From the cell containing the given text, extract its center point as [x, y] coordinate. 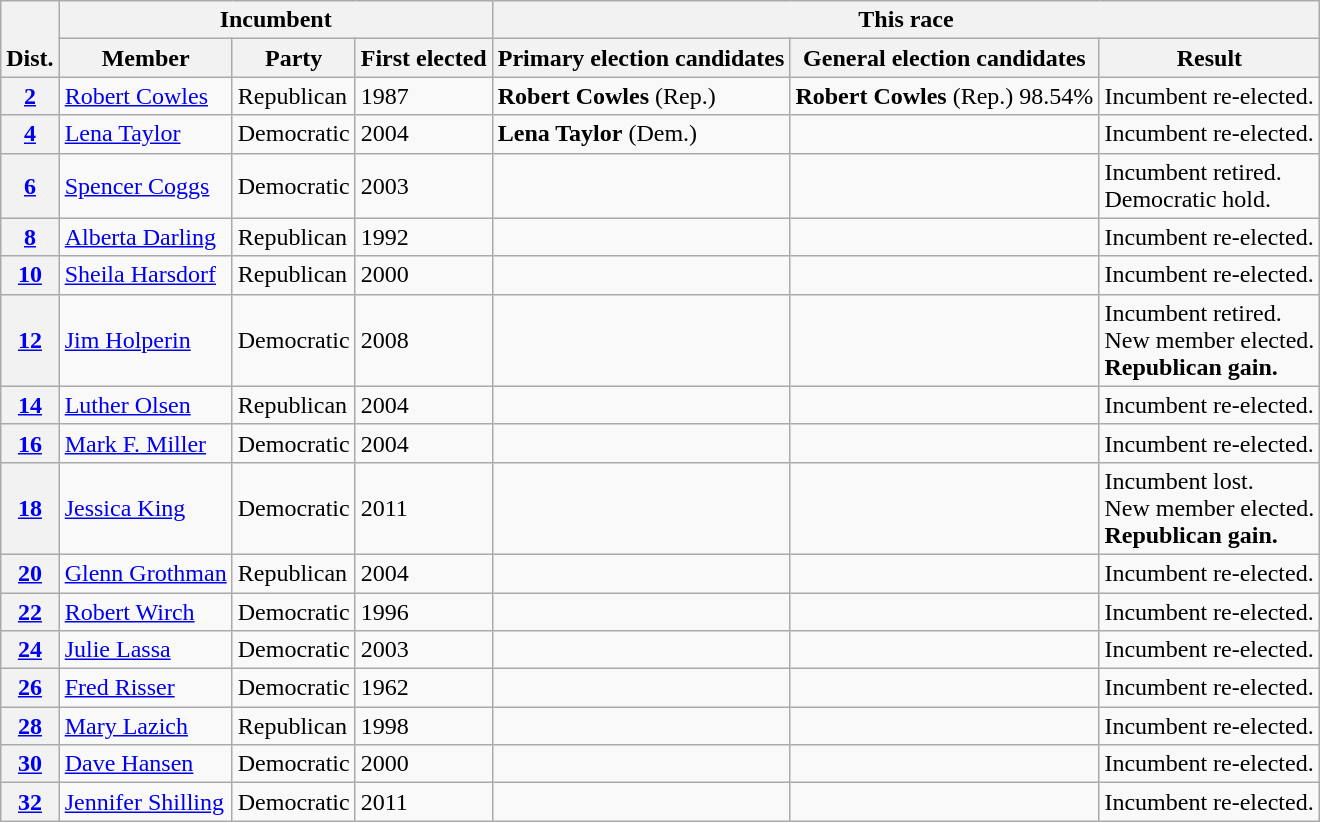
16 [30, 443]
30 [30, 764]
Lena Taylor (Dem.) [641, 134]
Incumbent retired.New member elected.Republican gain. [1210, 340]
Party [294, 58]
14 [30, 405]
Fred Risser [146, 688]
Lena Taylor [146, 134]
Dist. [30, 39]
Result [1210, 58]
Robert Cowles (Rep.) 98.54% [944, 96]
Glenn Grothman [146, 573]
Jessica King [146, 508]
Alberta Darling [146, 237]
Luther Olsen [146, 405]
Julie Lassa [146, 650]
Spencer Coggs [146, 186]
18 [30, 508]
28 [30, 726]
Incumbent [276, 20]
1962 [424, 688]
Incumbent retired.Democratic hold. [1210, 186]
General election candidates [944, 58]
Incumbent lost.New member elected.Republican gain. [1210, 508]
8 [30, 237]
1987 [424, 96]
Member [146, 58]
Primary election candidates [641, 58]
24 [30, 650]
This race [906, 20]
22 [30, 611]
26 [30, 688]
4 [30, 134]
6 [30, 186]
10 [30, 275]
12 [30, 340]
Robert Cowles (Rep.) [641, 96]
32 [30, 802]
Mary Lazich [146, 726]
Jim Holperin [146, 340]
Mark F. Miller [146, 443]
Sheila Harsdorf [146, 275]
20 [30, 573]
First elected [424, 58]
Robert Wirch [146, 611]
Dave Hansen [146, 764]
1996 [424, 611]
1998 [424, 726]
Robert Cowles [146, 96]
2 [30, 96]
1992 [424, 237]
Jennifer Shilling [146, 802]
2008 [424, 340]
